Pinpoint the cell where the given text exists, returning its (x, y) midpoint coordinate. 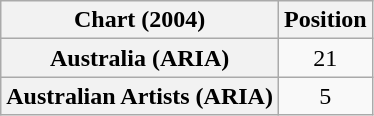
5 (325, 96)
Australian Artists (ARIA) (140, 96)
Position (325, 20)
Australia (ARIA) (140, 58)
Chart (2004) (140, 20)
21 (325, 58)
